For the text-containing cell, return its midpoint in (X, Y) coordinate format. 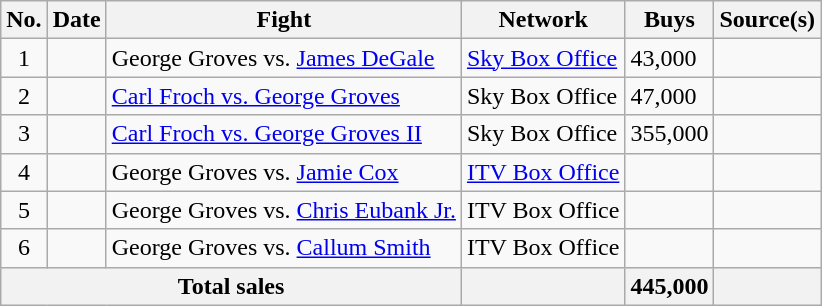
Buys (670, 20)
Network (542, 20)
355,000 (670, 134)
No. (24, 20)
Fight (284, 20)
1 (24, 58)
Total sales (232, 286)
2 (24, 96)
3 (24, 134)
4 (24, 172)
Source(s) (768, 20)
George Groves vs. James DeGale (284, 58)
47,000 (670, 96)
Date (76, 20)
5 (24, 210)
George Groves vs. Chris Eubank Jr. (284, 210)
Carl Froch vs. George Groves (284, 96)
6 (24, 248)
Carl Froch vs. George Groves II (284, 134)
445,000 (670, 286)
George Groves vs. Jamie Cox (284, 172)
43,000 (670, 58)
George Groves vs. Callum Smith (284, 248)
